Return (X, Y) of the center of cell containing provided text 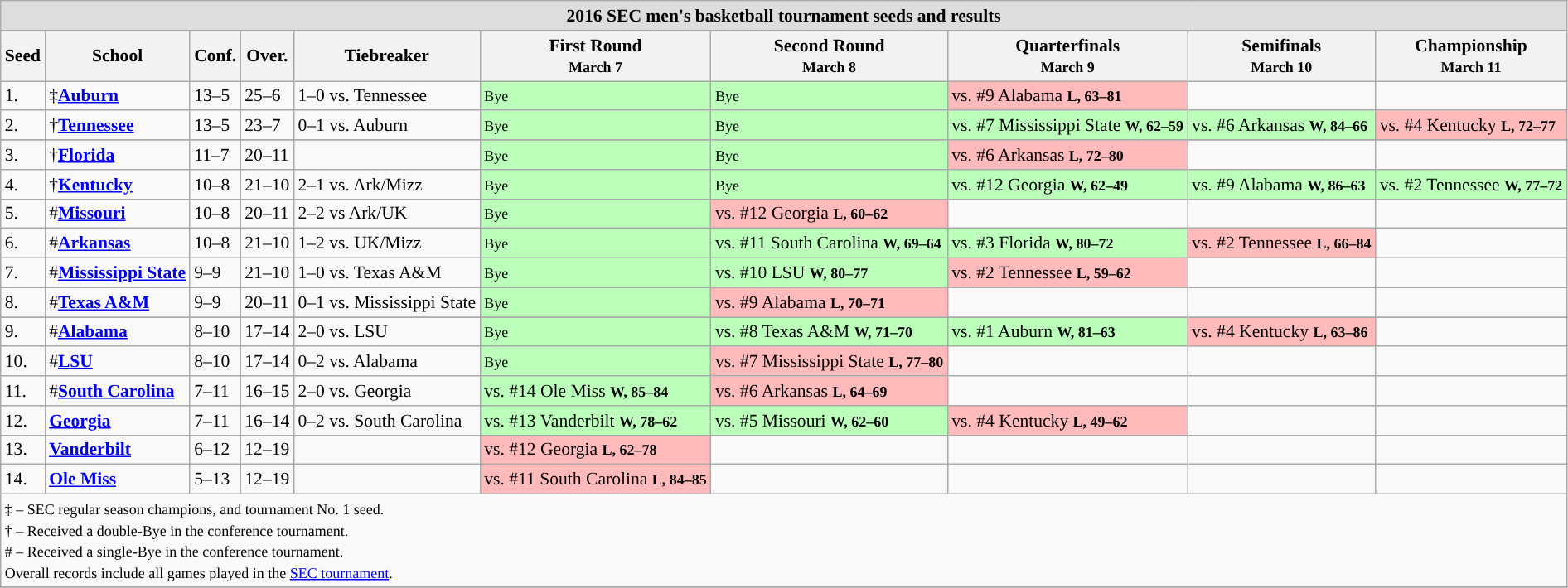
2–0 vs. LSU (386, 332)
#Arkansas (118, 243)
5–13 (215, 480)
vs. #1 Auburn W, 81–63 (1067, 332)
†Tennessee (118, 126)
14. (23, 480)
0–2 vs. Alabama (386, 362)
vs. #4 Kentucky L, 49–62 (1067, 421)
#Alabama (118, 332)
2. (23, 126)
vs. #9 Alabama L, 63–81 (1067, 96)
vs. #6 Arkansas W, 84–66 (1281, 126)
†Florida (118, 155)
SemifinalsMarch 10 (1281, 56)
vs. #7 Mississippi State L, 77–80 (829, 362)
Second RoundMarch 8 (829, 56)
1. (23, 96)
12. (23, 421)
†Kentucky (118, 185)
#Texas A&M (118, 302)
Seed (23, 56)
School (118, 56)
Georgia (118, 421)
#Missouri (118, 214)
vs. #7 Mississippi State W, 62–59 (1067, 126)
vs. #5 Missouri W, 62–60 (829, 421)
11–7 (215, 155)
0–1 vs. Mississippi State (386, 302)
1–2 vs. UK/Mizz (386, 243)
6. (23, 243)
vs. #2 Tennessee L, 66–84 (1281, 243)
ChampionshipMarch 11 (1472, 56)
‡Auburn (118, 96)
vs. #8 Texas A&M W, 71–70 (829, 332)
8. (23, 302)
2016 SEC men's basketball tournament seeds and results (784, 16)
vs. #9 Alabama L, 70–71 (829, 302)
#LSU (118, 362)
vs. #14 Ole Miss W, 85–84 (595, 391)
vs. #2 Tennessee L, 59–62 (1067, 273)
1–0 vs. Tennessee (386, 96)
16–15 (267, 391)
1–0 vs. Texas A&M (386, 273)
vs. #9 Alabama W, 86–63 (1281, 185)
#South Carolina (118, 391)
Tiebreaker (386, 56)
vs. #13 Vanderbilt W, 78–62 (595, 421)
6–12 (215, 450)
vs. #12 Georgia W, 62–49 (1067, 185)
vs. #4 Kentucky L, 72–77 (1472, 126)
7. (23, 273)
23–7 (267, 126)
9. (23, 332)
Conf. (215, 56)
3. (23, 155)
vs. #12 Georgia L, 62–78 (595, 450)
vs. #4 Kentucky L, 63–86 (1281, 332)
First RoundMarch 7 (595, 56)
vs. #12 Georgia L, 60–62 (829, 214)
10. (23, 362)
Over. (267, 56)
16–14 (267, 421)
vs. #11 South Carolina L, 84–85 (595, 480)
2–0 vs. Georgia (386, 391)
vs. #10 LSU W, 80–77 (829, 273)
vs. #6 Arkansas L, 64–69 (829, 391)
0–1 vs. Auburn (386, 126)
Vanderbilt (118, 450)
vs. #3 Florida W, 80–72 (1067, 243)
vs. #11 South Carolina W, 69–64 (829, 243)
Ole Miss (118, 480)
2–2 vs Ark/UK (386, 214)
0–2 vs. South Carolina (386, 421)
QuarterfinalsMarch 9 (1067, 56)
vs. #2 Tennessee W, 77–72 (1472, 185)
13. (23, 450)
#Mississippi State (118, 273)
vs. #6 Arkansas L, 72–80 (1067, 155)
25–6 (267, 96)
11. (23, 391)
5. (23, 214)
4. (23, 185)
2–1 vs. Ark/Mizz (386, 185)
